For the text-containing cell, return its midpoint in [x, y] coordinate format. 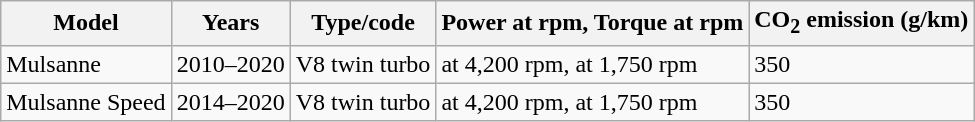
Power at rpm, Torque at rpm [592, 23]
Type/code [363, 23]
CO2 emission (g/km) [862, 23]
2014–2020 [230, 102]
Mulsanne Speed [86, 102]
2010–2020 [230, 64]
Mulsanne [86, 64]
Model [86, 23]
Years [230, 23]
